Output the (X, Y) coordinate of the center of the cell containing the given text.  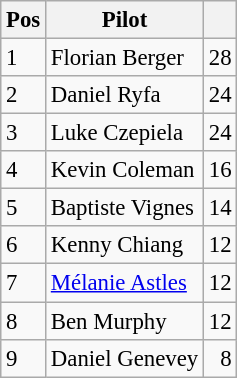
28 (220, 58)
Daniel Genevey (125, 358)
Luke Czepiela (125, 133)
Baptiste Vignes (125, 208)
Mélanie Astles (125, 283)
Pos (24, 20)
9 (24, 358)
1 (24, 58)
3 (24, 133)
Kenny Chiang (125, 245)
Kevin Coleman (125, 170)
4 (24, 170)
16 (220, 170)
Ben Murphy (125, 321)
2 (24, 95)
5 (24, 208)
14 (220, 208)
Florian Berger (125, 58)
Daniel Ryfa (125, 95)
7 (24, 283)
6 (24, 245)
Pilot (125, 20)
